Locate the cell with the specified text and output its (X, Y) center coordinate. 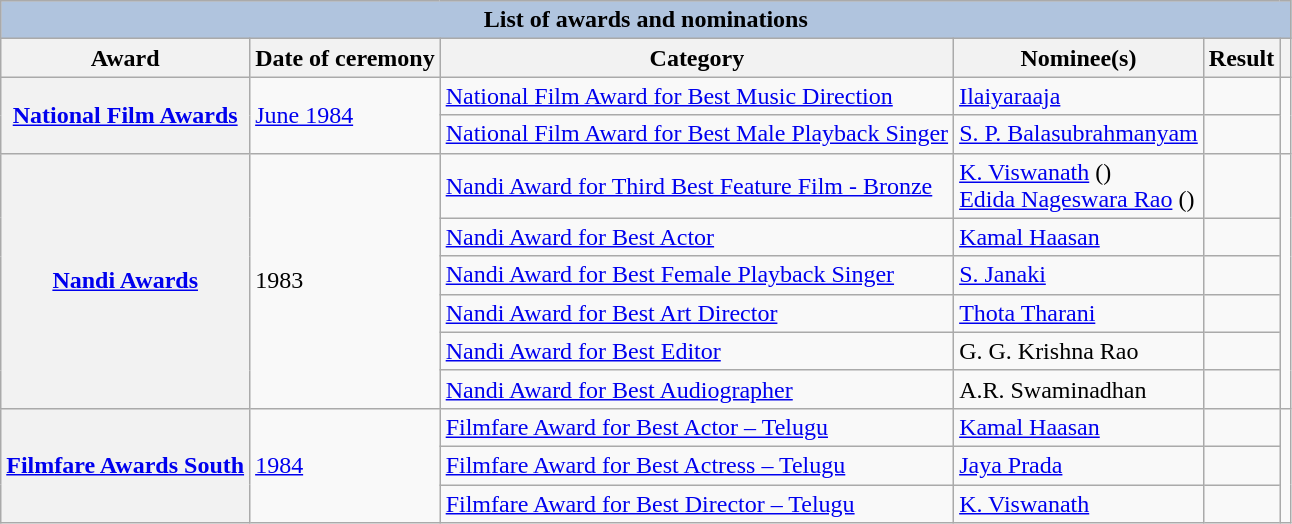
Nandi Awards (126, 280)
June 1984 (346, 115)
Ilaiyaraaja (1079, 96)
Filmfare Award for Best Director – Telugu (696, 503)
Result (1241, 58)
Nandi Award for Best Actor (696, 237)
National Film Awards (126, 115)
Date of ceremony (346, 58)
1983 (346, 280)
Jaya Prada (1079, 465)
Nandi Award for Best Editor (696, 351)
K. Viswanath (1079, 503)
G. G. Krishna Rao (1079, 351)
S. Janaki (1079, 275)
Category (696, 58)
Thota Tharani (1079, 313)
S. P. Balasubrahmanyam (1079, 134)
Award (126, 58)
Nandi Award for Best Female Playback Singer (696, 275)
A.R. Swaminadhan (1079, 389)
K. Viswanath () Edida Nageswara Rao () (1079, 186)
List of awards and nominations (646, 20)
Nominee(s) (1079, 58)
1984 (346, 465)
Filmfare Awards South (126, 465)
National Film Award for Best Male Playback Singer (696, 134)
Filmfare Award for Best Actor – Telugu (696, 427)
Nandi Award for Best Audiographer (696, 389)
Filmfare Award for Best Actress – Telugu (696, 465)
Nandi Award for Third Best Feature Film - Bronze (696, 186)
National Film Award for Best Music Direction (696, 96)
Nandi Award for Best Art Director (696, 313)
